Scan for the cell matching the given text and deliver its (x, y) coordinate at center. 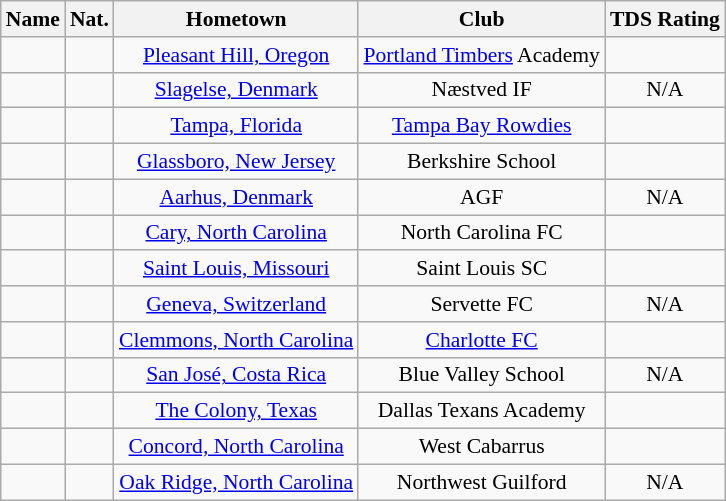
Portland Timbers Academy (481, 55)
Charlotte FC (481, 340)
Cary, North Carolina (236, 233)
North Carolina FC (481, 233)
Clemmons, North Carolina (236, 340)
Geneva, Switzerland (236, 304)
Saint Louis, Missouri (236, 269)
San José, Costa Rica (236, 375)
The Colony, Texas (236, 411)
Nat. (90, 19)
Concord, North Carolina (236, 447)
Servette FC (481, 304)
Saint Louis SC (481, 269)
Hometown (236, 19)
Aarhus, Denmark (236, 197)
Pleasant Hill, Oregon (236, 55)
Tampa, Florida (236, 126)
Glassboro, New Jersey (236, 162)
Blue Valley School (481, 375)
Name (33, 19)
Dallas Texans Academy (481, 411)
Berkshire School (481, 162)
West Cabarrus (481, 447)
Club (481, 19)
AGF (481, 197)
Oak Ridge, North Carolina (236, 482)
Tampa Bay Rowdies (481, 126)
Næstved IF (481, 90)
Slagelse, Denmark (236, 90)
Northwest Guilford (481, 482)
TDS Rating (665, 19)
